From the cell containing the given text, extract its center point as [X, Y] coordinate. 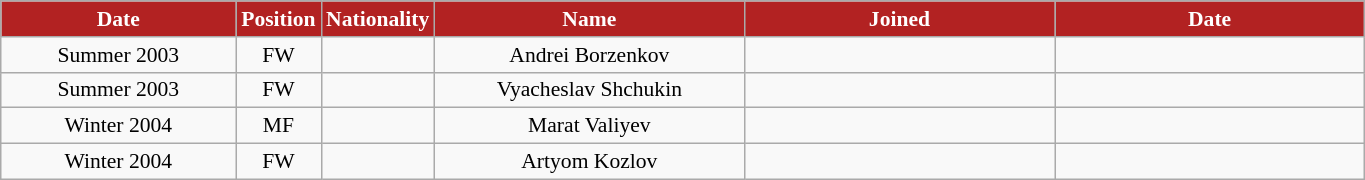
Andrei Borzenkov [589, 55]
Nationality [378, 19]
Vyacheslav Shchukin [589, 90]
MF [278, 126]
Marat Valiyev [589, 126]
Name [589, 19]
Artyom Kozlov [589, 162]
Position [278, 19]
Joined [899, 19]
